Pinpoint the cell where the given text exists, returning its (X, Y) midpoint coordinate. 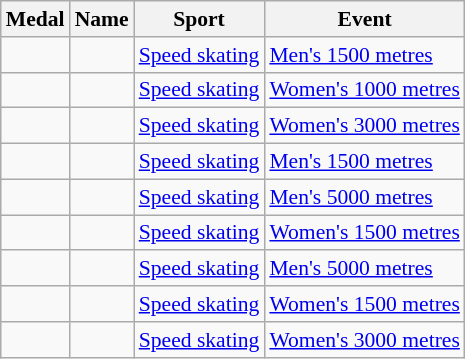
Medal (36, 19)
Sport (200, 19)
Event (364, 19)
Name (102, 19)
Women's 1000 metres (364, 90)
